Return (X, Y) of the center of cell containing provided text 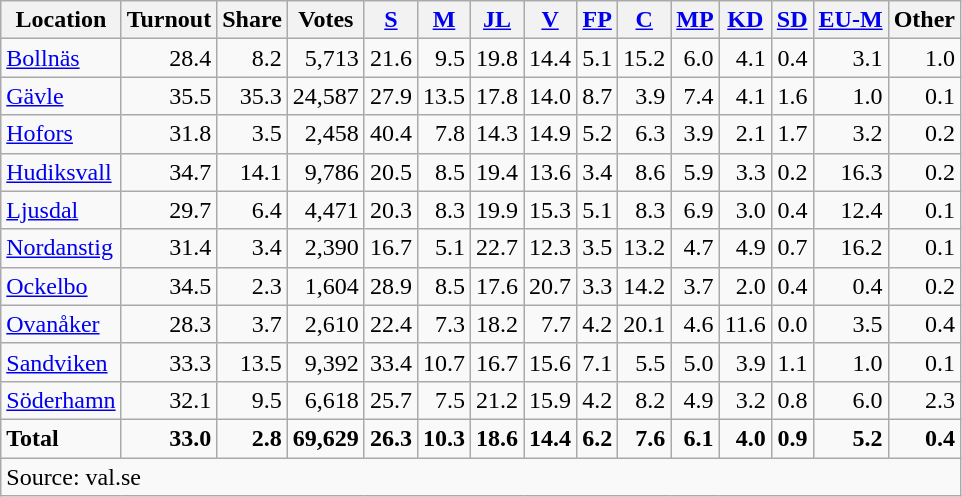
16.2 (850, 248)
4,471 (326, 210)
4.6 (695, 324)
5.5 (644, 362)
3.0 (745, 210)
0.9 (792, 438)
7.5 (444, 400)
14.9 (550, 134)
MP (695, 20)
8.6 (644, 172)
0.8 (792, 400)
6.3 (644, 134)
Söderhamn (61, 400)
C (644, 20)
Other (924, 20)
69,629 (326, 438)
35.3 (252, 96)
20.1 (644, 324)
17.6 (498, 286)
28.4 (169, 58)
24,587 (326, 96)
6.1 (695, 438)
15.9 (550, 400)
FP (598, 20)
6.9 (695, 210)
6.2 (598, 438)
SD (792, 20)
10.7 (444, 362)
31.4 (169, 248)
29.7 (169, 210)
21.6 (390, 58)
15.2 (644, 58)
5.0 (695, 362)
12.3 (550, 248)
Source: val.se (481, 477)
12.4 (850, 210)
1.7 (792, 134)
26.3 (390, 438)
5,713 (326, 58)
Bollnäs (61, 58)
6.4 (252, 210)
20.3 (390, 210)
18.6 (498, 438)
18.2 (498, 324)
22.4 (390, 324)
7.6 (644, 438)
Turnout (169, 20)
19.8 (498, 58)
22.7 (498, 248)
34.5 (169, 286)
Gävle (61, 96)
9,786 (326, 172)
34.7 (169, 172)
13.2 (644, 248)
Sandviken (61, 362)
2,610 (326, 324)
25.7 (390, 400)
Location (61, 20)
35.5 (169, 96)
33.3 (169, 362)
Votes (326, 20)
19.4 (498, 172)
14.1 (252, 172)
Ockelbo (61, 286)
2.1 (745, 134)
M (444, 20)
33.4 (390, 362)
Hofors (61, 134)
9,392 (326, 362)
14.0 (550, 96)
Ljusdal (61, 210)
33.0 (169, 438)
10.3 (444, 438)
3.1 (850, 58)
4.7 (695, 248)
S (390, 20)
7.8 (444, 134)
20.7 (550, 286)
Total (61, 438)
0.7 (792, 248)
40.4 (390, 134)
1,604 (326, 286)
20.5 (390, 172)
19.9 (498, 210)
28.9 (390, 286)
21.2 (498, 400)
28.3 (169, 324)
Share (252, 20)
7.4 (695, 96)
2,458 (326, 134)
7.3 (444, 324)
Ovanåker (61, 324)
17.8 (498, 96)
11.6 (745, 324)
14.2 (644, 286)
2.8 (252, 438)
7.7 (550, 324)
2,390 (326, 248)
13.6 (550, 172)
31.8 (169, 134)
JL (498, 20)
32.1 (169, 400)
1.1 (792, 362)
16.3 (850, 172)
8.7 (598, 96)
EU-M (850, 20)
Nordanstig (61, 248)
V (550, 20)
7.1 (598, 362)
KD (745, 20)
0.0 (792, 324)
15.6 (550, 362)
1.6 (792, 96)
5.9 (695, 172)
14.3 (498, 134)
6,618 (326, 400)
Hudiksvall (61, 172)
4.0 (745, 438)
27.9 (390, 96)
2.0 (745, 286)
15.3 (550, 210)
